Detect which cell encompasses the target text, then output its (X, Y) center coordinate. 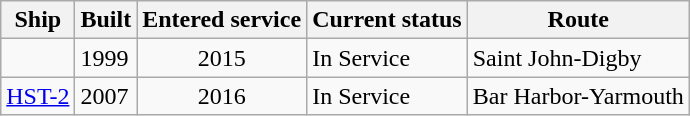
Current status (388, 20)
Entered service (222, 20)
HST-2 (38, 96)
Ship (38, 20)
Bar Harbor-Yarmouth (578, 96)
1999 (106, 58)
Route (578, 20)
Built (106, 20)
Saint John-Digby (578, 58)
2007 (106, 96)
2016 (222, 96)
2015 (222, 58)
